From the cell containing the given text, extract its center point as [x, y] coordinate. 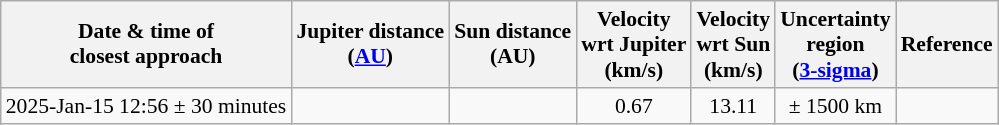
13.11 [733, 106]
Date & time ofclosest approach [146, 44]
Reference [947, 44]
Velocitywrt Sun(km/s) [733, 44]
Velocitywrt Jupiter(km/s) [634, 44]
Sun distance(AU) [512, 44]
Uncertaintyregion(3-sigma) [835, 44]
2025-Jan-15 12:56 ± 30 minutes [146, 106]
± 1500 km [835, 106]
Jupiter distance(AU) [370, 44]
0.67 [634, 106]
